Capture the cell that displays the provided text and extract its [X, Y] central coordinate. 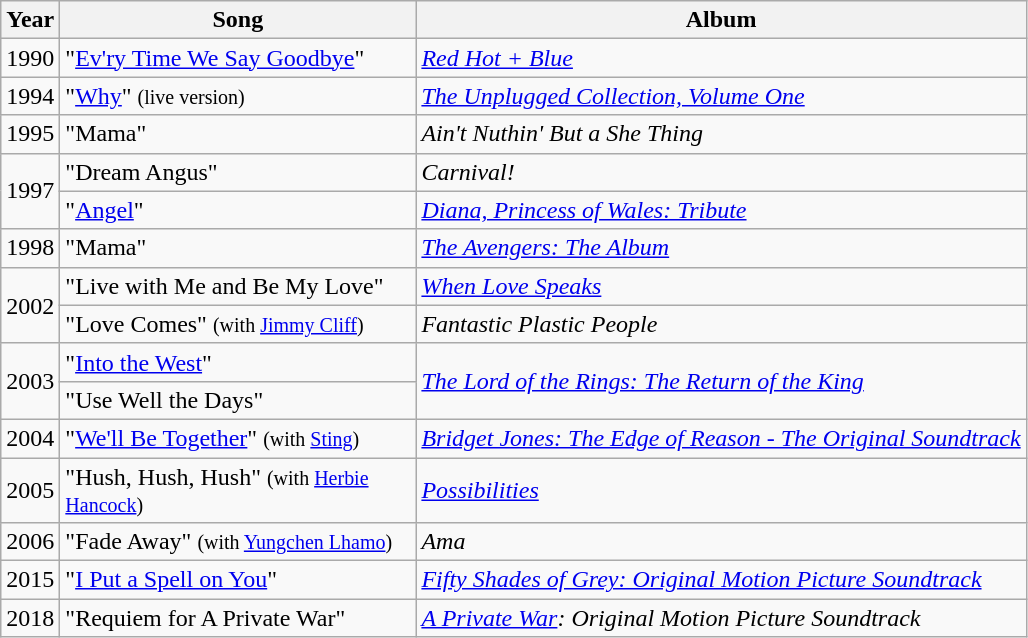
"Live with Me and Be My Love" [238, 286]
1997 [30, 191]
1994 [30, 96]
Red Hot + Blue [721, 58]
Ain't Nuthin' But a She Thing [721, 134]
2005 [30, 490]
"Dream Angus" [238, 172]
"Use Well the Days" [238, 400]
2015 [30, 580]
2003 [30, 381]
Possibilities [721, 490]
"We'll Be Together" (with Sting) [238, 438]
2002 [30, 305]
"Fade Away" (with Yungchen Lhamo) [238, 542]
Album [721, 20]
"Love Comes" (with Jimmy Cliff) [238, 324]
1990 [30, 58]
2018 [30, 618]
Fantastic Plastic People [721, 324]
When Love Speaks [721, 286]
2006 [30, 542]
"Angel" [238, 210]
Fifty Shades of Grey: Original Motion Picture Soundtrack [721, 580]
Diana, Princess of Wales: Tribute [721, 210]
"Hush, Hush, Hush" (with Herbie Hancock) [238, 490]
"Ev'ry Time We Say Goodbye" [238, 58]
Year [30, 20]
The Avengers: The Album [721, 248]
1995 [30, 134]
Carnival! [721, 172]
The Lord of the Rings: The Return of the King [721, 381]
2004 [30, 438]
1998 [30, 248]
"Requiem for A Private War" [238, 618]
Ama [721, 542]
The Unplugged Collection, Volume One [721, 96]
A Private War: Original Motion Picture Soundtrack [721, 618]
Bridget Jones: The Edge of Reason - The Original Soundtrack [721, 438]
"Why" (live version) [238, 96]
Song [238, 20]
"Into the West" [238, 362]
"I Put a Spell on You" [238, 580]
